Extract the (x, y) coordinate from the center of the cell holding the provided text.  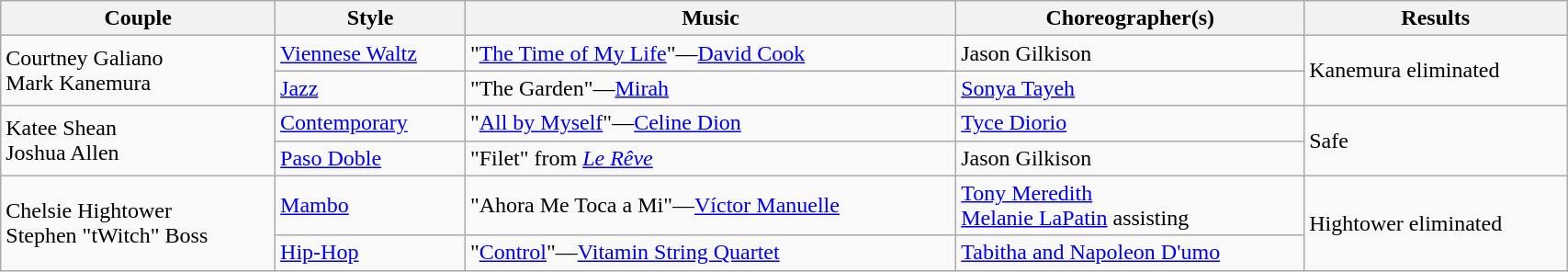
"All by Myself"—Celine Dion (710, 123)
Viennese Waltz (371, 53)
Courtney GalianoMark Kanemura (138, 71)
Results (1436, 18)
"Ahora Me Toca a Mi"—Víctor Manuelle (710, 206)
"Control"—Vitamin String Quartet (710, 253)
Hightower eliminated (1436, 222)
"Filet" from Le Rêve (710, 158)
Hip-Hop (371, 253)
Katee SheanJoshua Allen (138, 141)
Chelsie HightowerStephen "tWitch" Boss (138, 222)
Kanemura eliminated (1436, 71)
Safe (1436, 141)
Music (710, 18)
Style (371, 18)
Jazz (371, 88)
Paso Doble (371, 158)
Tyce Diorio (1130, 123)
Choreographer(s) (1130, 18)
Mambo (371, 206)
"The Time of My Life"—David Cook (710, 53)
"The Garden"—Mirah (710, 88)
Tony MeredithMelanie LaPatin assisting (1130, 206)
Tabitha and Napoleon D'umo (1130, 253)
Contemporary (371, 123)
Couple (138, 18)
Sonya Tayeh (1130, 88)
